Capture the cell that displays the provided text and extract its [X, Y] central coordinate. 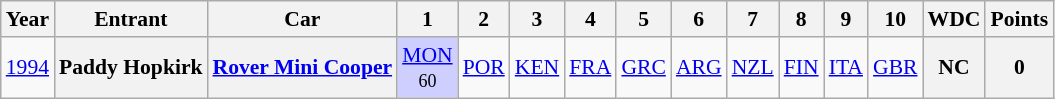
Car [303, 19]
NC [954, 68]
KEN [537, 68]
Entrant [130, 19]
POR [484, 68]
3 [537, 19]
6 [699, 19]
GRC [644, 68]
7 [753, 19]
2 [484, 19]
5 [644, 19]
10 [896, 19]
FRA [590, 68]
MON60 [428, 68]
NZL [753, 68]
Points [1019, 19]
9 [846, 19]
4 [590, 19]
1994 [28, 68]
ARG [699, 68]
FIN [802, 68]
8 [802, 19]
1 [428, 19]
GBR [896, 68]
ITA [846, 68]
Rover Mini Cooper [303, 68]
Paddy Hopkirk [130, 68]
0 [1019, 68]
Year [28, 19]
WDC [954, 19]
